Scan for the cell matching the given text and deliver its (X, Y) coordinate at center. 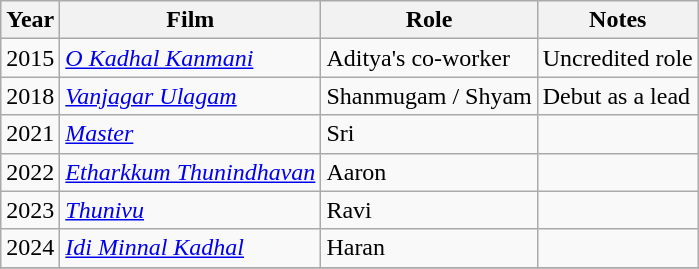
Haran (429, 248)
2024 (30, 248)
Sri (429, 134)
2018 (30, 96)
2023 (30, 210)
Thunivu (190, 210)
Year (30, 20)
2022 (30, 172)
Idi Minnal Kadhal (190, 248)
Aditya's co-worker (429, 58)
Role (429, 20)
O Kadhal Kanmani (190, 58)
Uncredited role (618, 58)
2021 (30, 134)
Shanmugam / Shyam (429, 96)
Notes (618, 20)
2015 (30, 58)
Vanjagar Ulagam (190, 96)
Ravi (429, 210)
Master (190, 134)
Etharkkum Thunindhavan (190, 172)
Aaron (429, 172)
Debut as a lead (618, 96)
Film (190, 20)
